Search for the cell housing the specified text and yield its [x, y] center coordinate. 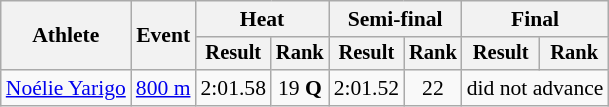
2:01.58 [234, 88]
Event [164, 36]
Semi-final [396, 19]
Final [536, 19]
19 Q [300, 88]
did not advance [536, 88]
2:01.52 [366, 88]
Noélie Yarigo [66, 88]
800 m [164, 88]
Athlete [66, 36]
22 [433, 88]
Heat [262, 19]
